Detect which cell encompasses the target text, then output its (x, y) center coordinate. 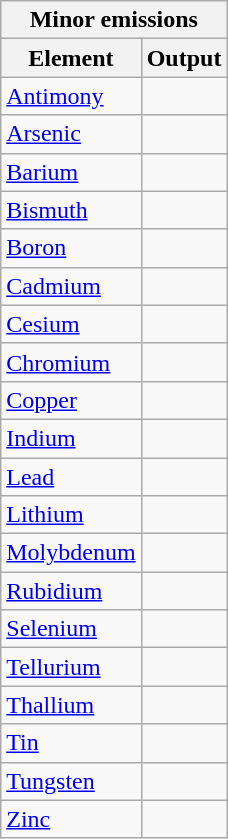
Element (71, 58)
Copper (71, 400)
Cadmium (71, 286)
Output (184, 58)
Lithium (71, 515)
Cesium (71, 324)
Bismuth (71, 210)
Thallium (71, 705)
Lead (71, 477)
Tellurium (71, 667)
Minor emissions (114, 20)
Barium (71, 172)
Chromium (71, 362)
Antimony (71, 96)
Molybdenum (71, 553)
Boron (71, 248)
Selenium (71, 629)
Rubidium (71, 591)
Tin (71, 743)
Arsenic (71, 134)
Zinc (71, 819)
Indium (71, 438)
Tungsten (71, 781)
